Output the (x, y) coordinate of the center of the cell containing the given text.  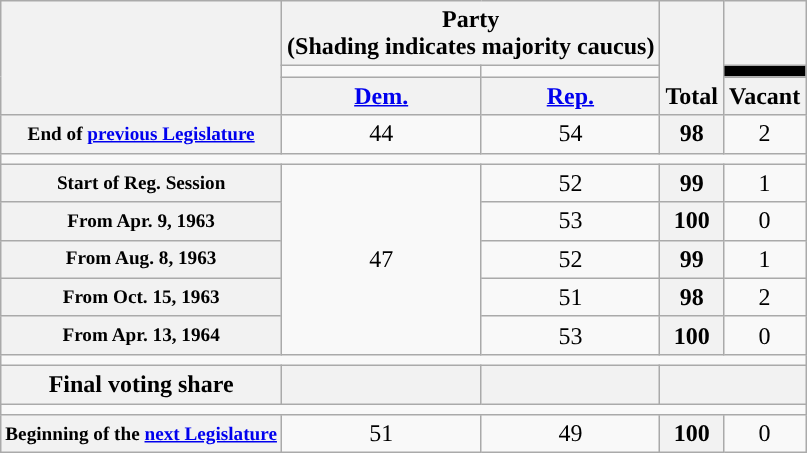
54 (570, 134)
From Oct. 15, 1963 (142, 297)
Final voting share (142, 384)
From Apr. 13, 1964 (142, 335)
49 (570, 434)
47 (382, 259)
Start of Reg. Session (142, 183)
Beginning of the next Legislature (142, 434)
Vacant (764, 96)
44 (382, 134)
From Aug. 8, 1963 (142, 259)
Party (Shading indicates majority caucus) (471, 34)
From Apr. 9, 1963 (142, 221)
Total (692, 58)
Dem. (382, 96)
End of previous Legislature (142, 134)
Rep. (570, 96)
